Locate the cell with the specified text and output its [x, y] center coordinate. 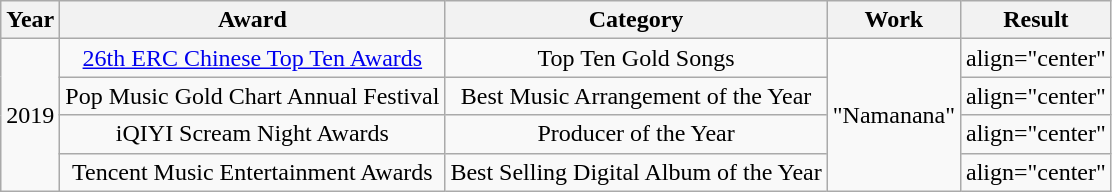
Year [30, 20]
Work [894, 20]
Category [636, 20]
iQIYI Scream Night Awards [252, 134]
Pop Music Gold Chart Annual Festival [252, 96]
Tencent Music Entertainment Awards [252, 172]
Top Ten Gold Songs [636, 58]
Best Music Arrangement of the Year [636, 96]
Producer of the Year [636, 134]
Best Selling Digital Album of the Year [636, 172]
26th ERC Chinese Top Ten Awards [252, 58]
2019 [30, 115]
Award [252, 20]
"Namanana" [894, 115]
Result [1036, 20]
